From the cell containing the given text, extract its center point as (X, Y) coordinate. 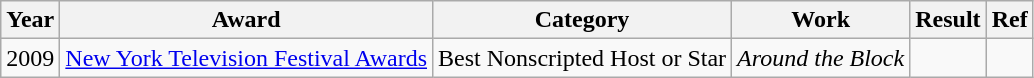
Award (246, 20)
Around the Block (821, 58)
Year (30, 20)
New York Television Festival Awards (246, 58)
Best Nonscripted Host or Star (582, 58)
Result (948, 20)
Ref (1010, 20)
Category (582, 20)
2009 (30, 58)
Work (821, 20)
